Scan for the cell matching the given text and deliver its [X, Y] coordinate at center. 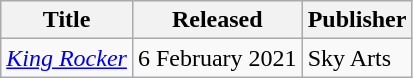
King Rocker [67, 58]
Sky Arts [357, 58]
6 February 2021 [217, 58]
Released [217, 20]
Title [67, 20]
Publisher [357, 20]
